Capture the cell that displays the provided text and extract its [x, y] central coordinate. 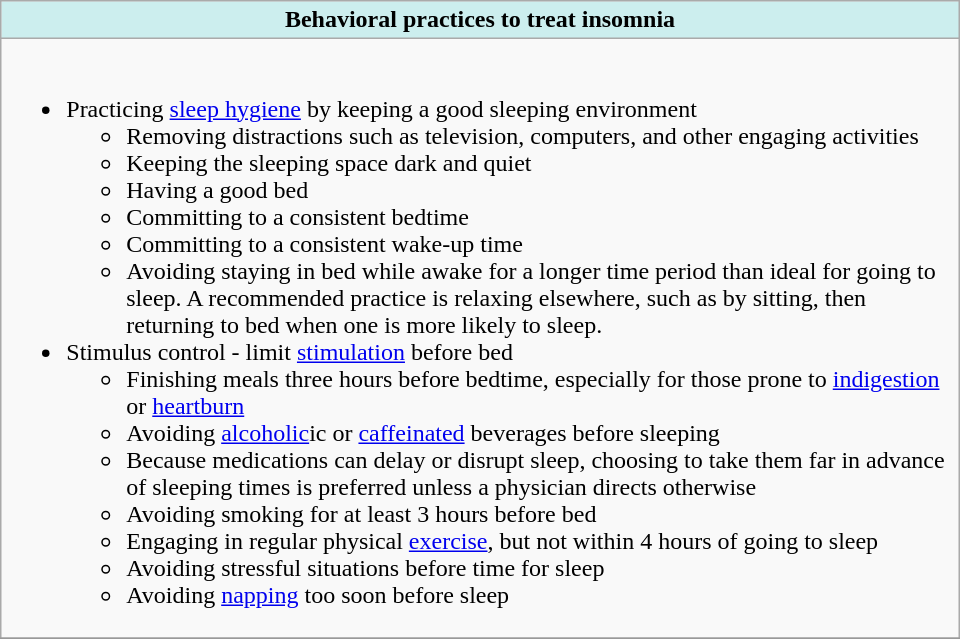
Behavioral practices to treat insomnia [480, 20]
